Capture the cell that displays the provided text and extract its [X, Y] central coordinate. 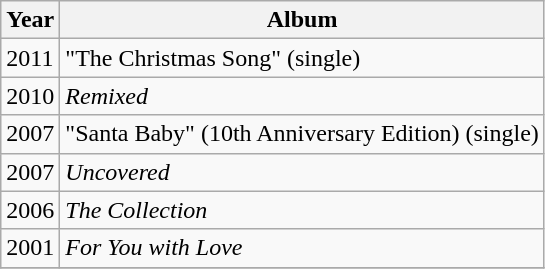
Year [30, 20]
Uncovered [302, 172]
"The Christmas Song" (single) [302, 58]
2001 [30, 248]
The Collection [302, 210]
"Santa Baby" (10th Anniversary Edition) (single) [302, 134]
Remixed [302, 96]
2010 [30, 96]
2006 [30, 210]
For You with Love [302, 248]
2011 [30, 58]
Album [302, 20]
